Find where the given text appears and provide that cell's center as [X, Y] coordinate. 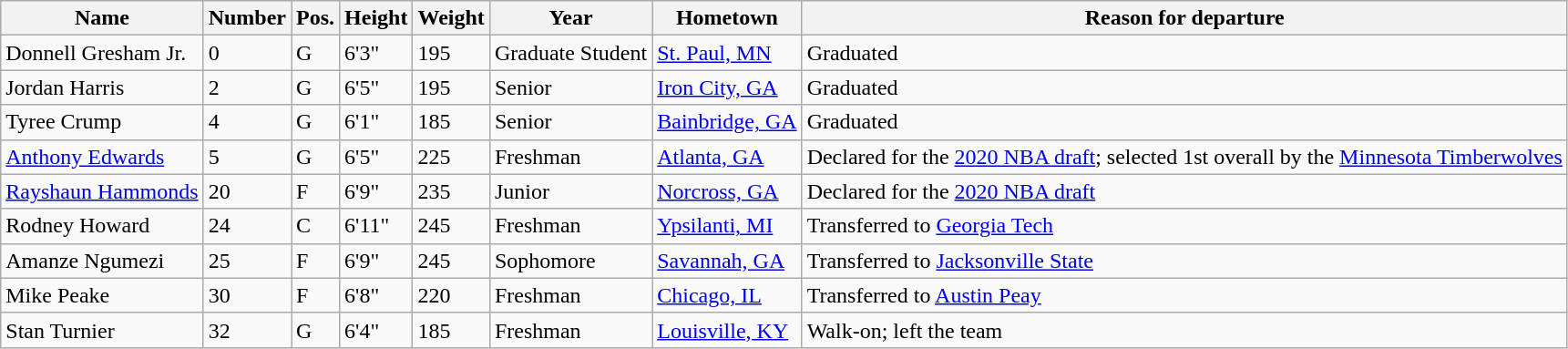
C [315, 226]
Hometown [727, 18]
6'3" [376, 53]
Iron City, GA [727, 87]
6'11" [376, 226]
2 [247, 87]
Rodney Howard [102, 226]
Name [102, 18]
Year [570, 18]
Sophomore [570, 261]
Bainbridge, GA [727, 122]
Louisville, KY [727, 330]
Stan Turnier [102, 330]
225 [451, 157]
Declared for the 2020 NBA draft [1184, 191]
20 [247, 191]
0 [247, 53]
Mike Peake [102, 295]
235 [451, 191]
Amanze Ngumezi [102, 261]
Declared for the 2020 NBA draft; selected 1st overall by the Minnesota Timberwolves [1184, 157]
Height [376, 18]
Donnell Gresham Jr. [102, 53]
Transferred to Georgia Tech [1184, 226]
6'8" [376, 295]
Anthony Edwards [102, 157]
Jordan Harris [102, 87]
Chicago, IL [727, 295]
4 [247, 122]
Graduate Student [570, 53]
5 [247, 157]
Ypsilanti, MI [727, 226]
Savannah, GA [727, 261]
Reason for departure [1184, 18]
Number [247, 18]
Weight [451, 18]
6'1" [376, 122]
6'4" [376, 330]
St. Paul, MN [727, 53]
30 [247, 295]
Atlanta, GA [727, 157]
24 [247, 226]
220 [451, 295]
25 [247, 261]
Junior [570, 191]
Pos. [315, 18]
Rayshaun Hammonds [102, 191]
Norcross, GA [727, 191]
Walk-on; left the team [1184, 330]
Transferred to Jacksonville State [1184, 261]
Transferred to Austin Peay [1184, 295]
Tyree Crump [102, 122]
32 [247, 330]
